Return the (X, Y) coordinate for the center point of the cell that contains the specified text.  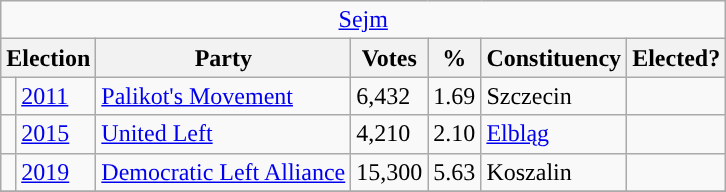
Koszalin (554, 172)
6,432 (390, 96)
Constituency (554, 58)
5.63 (454, 172)
4,210 (390, 134)
1.69 (454, 96)
2011 (56, 96)
Election (48, 58)
Elbląg (554, 134)
2019 (56, 172)
% (454, 58)
Palikot's Movement (224, 96)
Szczecin (554, 96)
Elected? (676, 58)
2015 (56, 134)
15,300 (390, 172)
Votes (390, 58)
2.10 (454, 134)
Sejm (364, 20)
Democratic Left Alliance (224, 172)
United Left (224, 134)
Party (224, 58)
